Capture the cell that displays the provided text and extract its [x, y] central coordinate. 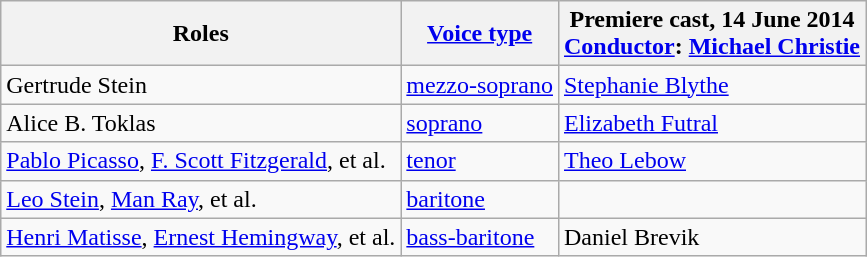
bass-baritone [480, 237]
Daniel Brevik [712, 237]
Roles [201, 34]
tenor [480, 161]
Stephanie Blythe [712, 85]
Henri Matisse, Ernest Hemingway, et al. [201, 237]
mezzo-soprano [480, 85]
soprano [480, 123]
Gertrude Stein [201, 85]
Leo Stein, Man Ray, et al. [201, 199]
Voice type [480, 34]
Alice B. Toklas [201, 123]
Pablo Picasso, F. Scott Fitzgerald, et al. [201, 161]
baritone [480, 199]
Premiere cast, 14 June 2014Conductor: Michael Christie [712, 34]
Theo Lebow [712, 161]
Elizabeth Futral [712, 123]
